Output the [X, Y] coordinate of the center of the cell containing the given text.  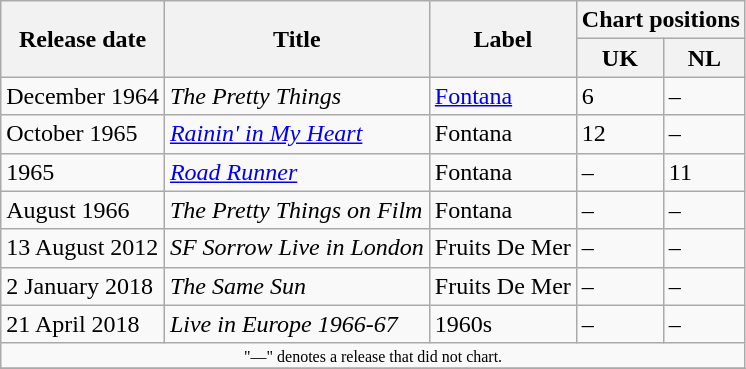
2 January 2018 [83, 286]
1960s [502, 324]
August 1966 [83, 210]
The Same Sun [296, 286]
Road Runner [296, 172]
UK [620, 58]
Release date [83, 39]
12 [620, 134]
December 1964 [83, 96]
The Pretty Things [296, 96]
Chart positions [660, 20]
11 [704, 172]
21 April 2018 [83, 324]
SF Sorrow Live in London [296, 248]
6 [620, 96]
Rainin' in My Heart [296, 134]
Title [296, 39]
1965 [83, 172]
Live in Europe 1966-67 [296, 324]
"—" denotes a release that did not chart. [374, 355]
13 August 2012 [83, 248]
Label [502, 39]
October 1965 [83, 134]
NL [704, 58]
The Pretty Things on Film [296, 210]
